Pinpoint the cell where the given text exists, returning its [x, y] midpoint coordinate. 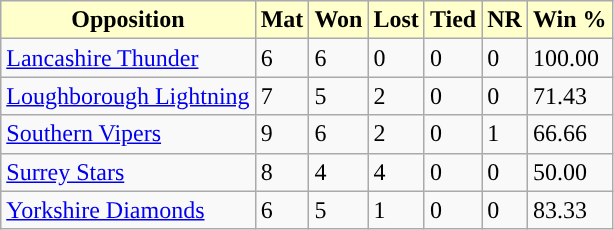
100.00 [570, 58]
50.00 [570, 172]
Tied [452, 20]
9 [282, 134]
Lancashire Thunder [128, 58]
7 [282, 96]
Surrey Stars [128, 172]
Loughborough Lightning [128, 96]
Won [338, 20]
NR [505, 20]
8 [282, 172]
Win % [570, 20]
Mat [282, 20]
Yorkshire Diamonds [128, 210]
66.66 [570, 134]
Lost [396, 20]
Opposition [128, 20]
Southern Vipers [128, 134]
83.33 [570, 210]
71.43 [570, 96]
